From the cell containing the given text, extract its center point as [x, y] coordinate. 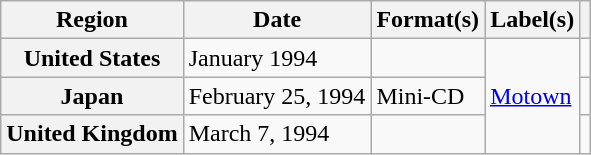
Label(s) [532, 20]
March 7, 1994 [277, 134]
Mini-CD [428, 96]
February 25, 1994 [277, 96]
Format(s) [428, 20]
Region [92, 20]
Japan [92, 96]
United States [92, 58]
January 1994 [277, 58]
Date [277, 20]
United Kingdom [92, 134]
Motown [532, 96]
